Detect which cell encompasses the target text, then output its [x, y] center coordinate. 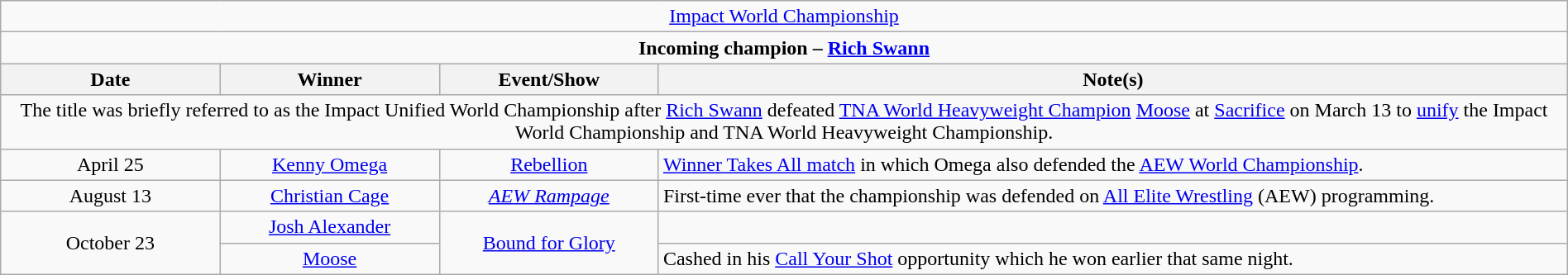
October 23 [111, 243]
Date [111, 79]
Bound for Glory [549, 243]
Christian Cage [329, 196]
Incoming champion – Rich Swann [784, 48]
Event/Show [549, 79]
First-time ever that the championship was defended on All Elite Wrestling (AEW) programming. [1113, 196]
Moose [329, 258]
August 13 [111, 196]
Cashed in his Call Your Shot opportunity which he won earlier that same night. [1113, 258]
Impact World Championship [784, 17]
Winner Takes All match in which Omega also defended the AEW World Championship. [1113, 164]
April 25 [111, 164]
Rebellion [549, 164]
Josh Alexander [329, 227]
Winner [329, 79]
AEW Rampage [549, 196]
Note(s) [1113, 79]
Kenny Omega [329, 164]
